Locate the cell with the specified text and output its [x, y] center coordinate. 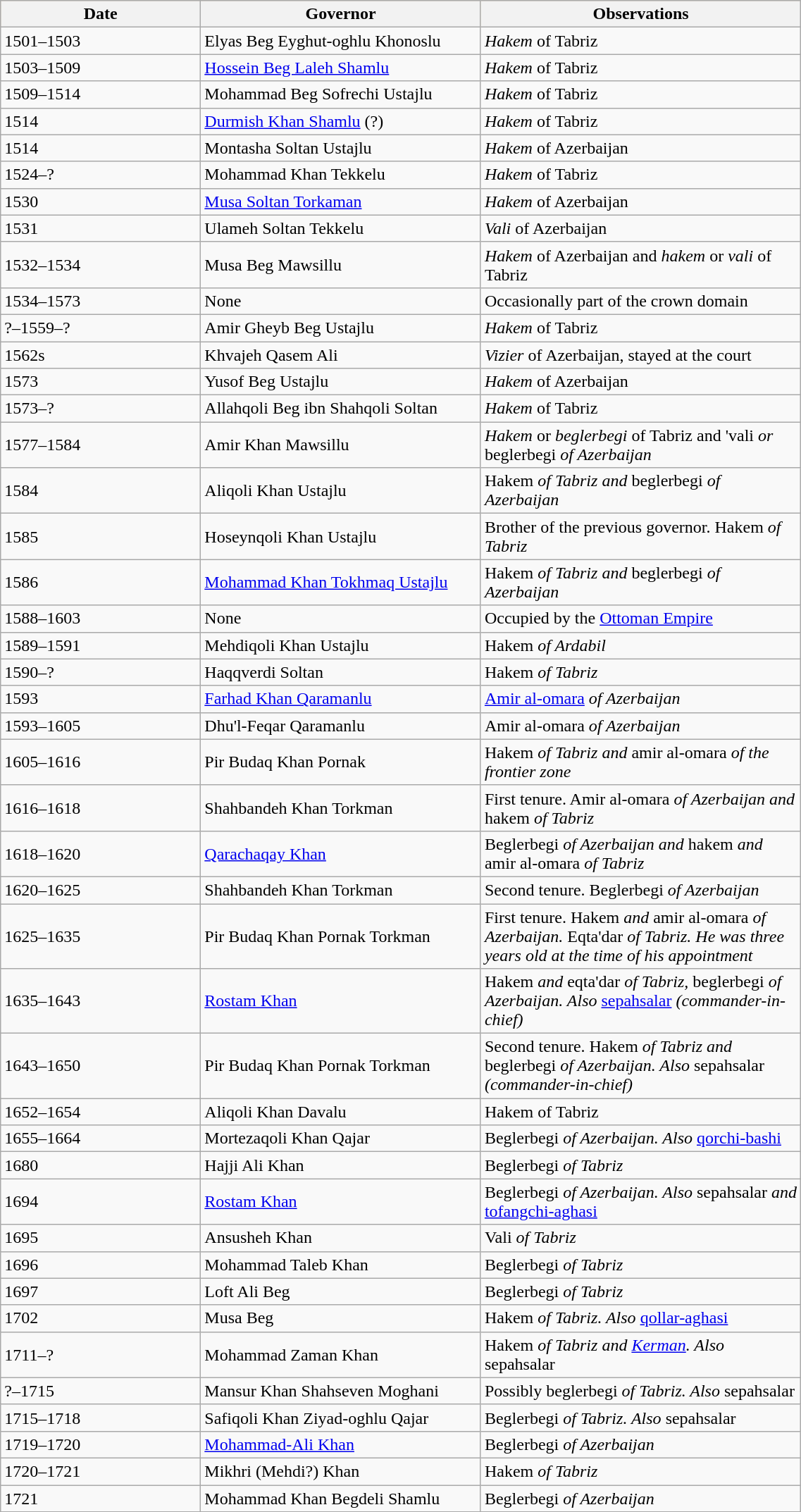
1577–1584 [101, 445]
1589–1591 [101, 645]
1620–1625 [101, 890]
Durmish Khan Shamlu (?) [341, 121]
Vali of Azerbaijan [640, 228]
Observations [640, 14]
1715–1718 [101, 1418]
Hajji Ali Khan [341, 1165]
Khvajeh Qasem Ali [341, 354]
Musa Beg Mawsillu [341, 265]
Farhad Khan Qaramanlu [341, 699]
Beglerbegi of Azerbaijan. Also sepahsalar and tofangchi-aghasi [640, 1202]
1562s [101, 354]
1501–1503 [101, 41]
1590–? [101, 672]
Hakem of Tabriz and amir al-omara of the frontier zone [640, 762]
1584 [101, 490]
Hakem of Tabriz. Also qollar-aghasi [640, 1318]
Beglerbegi of Tabriz. Also sepahsalar [640, 1418]
Mohammad Zaman Khan [341, 1354]
Second tenure. Hakem of Tabriz and beglerbegi of Azerbaijan. Also sepahsalar (commander-in-chief) [640, 1066]
First tenure. Amir al-omara of Azerbaijan and hakem of Tabriz [640, 807]
Hakem and eqta'dar of Tabriz, beglerbegi of Azerbaijan. Also sepahsalar (commander-in-chief) [640, 1001]
Date [101, 14]
Possibly beglerbegi of Tabriz. Also sepahsalar [640, 1391]
Brother of the previous governor. Hakem of Tabriz [640, 537]
1652–1654 [101, 1112]
1616–1618 [101, 807]
Beglerbegi of Azerbaijan. Also qorchi-bashi [640, 1139]
Hakem of Azerbaijan and hakem or vali of Tabriz [640, 265]
Ansusheh Khan [341, 1238]
Mikhri (Mehdi?) Khan [341, 1471]
1720–1721 [101, 1471]
1503–1509 [101, 68]
1721 [101, 1499]
Yusof Beg Ustajlu [341, 382]
Hossein Beg Laleh Shamlu [341, 68]
Mortezaqoli Khan Qajar [341, 1139]
1585 [101, 537]
1696 [101, 1265]
1534–1573 [101, 301]
1509–1514 [101, 94]
Mohammad Taleb Khan [341, 1265]
First tenure. Hakem and amir al-omara of Azerbaijan. Eqta'dar of Tabriz. He was three years old at the time of his appointment [640, 936]
Dhu'l-Feqar Qaramanlu [341, 726]
1680 [101, 1165]
1625–1635 [101, 936]
1530 [101, 202]
1618–1620 [101, 854]
1524–? [101, 175]
1694 [101, 1202]
Mohammad Khan Tekkelu [341, 175]
1697 [101, 1291]
Vizier of Azerbaijan, stayed at the court [640, 354]
1695 [101, 1238]
1593 [101, 699]
Ulameh Soltan Tekkelu [341, 228]
1711–? [101, 1354]
Qarachaqay Khan [341, 854]
Elyas Beg Eyghut-oghlu Khonoslu [341, 41]
Mansur Khan Shahseven Moghani [341, 1391]
1573 [101, 382]
Allahqoli Beg ibn Shahqoli Soltan [341, 409]
1643–1650 [101, 1066]
1531 [101, 228]
1588–1603 [101, 619]
Mohammad Khan Begdeli Shamlu [341, 1499]
Hakem of Ardabil [640, 645]
Montasha Soltan Ustajlu [341, 148]
Safiqoli Khan Ziyad-oghlu Qajar [341, 1418]
1655–1664 [101, 1139]
Hoseynqoli Khan Ustajlu [341, 537]
Haqqverdi Soltan [341, 672]
1719–1720 [101, 1444]
Hakem of Tabriz and Kerman. Also sepahsalar [640, 1354]
Mohammad Khan Tokhmaq Ustajlu [341, 582]
1702 [101, 1318]
Hakem or beglerbegi of Tabriz and 'vali or beglerbegi of Azerbaijan [640, 445]
1593–1605 [101, 726]
Amir Gheyb Beg Ustajlu [341, 328]
1605–1616 [101, 762]
Vali of Tabriz [640, 1238]
Beglerbegi of Azerbaijan and hakem and amir al-omara of Tabriz [640, 854]
Aliqoli Khan Ustajlu [341, 490]
Musa Beg [341, 1318]
Mehdiqoli Khan Ustajlu [341, 645]
?–1715 [101, 1391]
Occasionally part of the crown domain [640, 301]
Loft Ali Beg [341, 1291]
Mohammad Beg Sofrechi Ustajlu [341, 94]
?–1559–? [101, 328]
Occupied by the Ottoman Empire [640, 619]
Aliqoli Khan Davalu [341, 1112]
1532–1534 [101, 265]
Amir Khan Mawsillu [341, 445]
Governor [341, 14]
Second tenure. Beglerbegi of Azerbaijan [640, 890]
Pir Budaq Khan Pornak [341, 762]
1586 [101, 582]
1573–? [101, 409]
Musa Soltan Torkaman [341, 202]
Mohammad-Ali Khan [341, 1444]
1635–1643 [101, 1001]
